Provide the (x, y) coordinate of the cell's center where the given text is located.  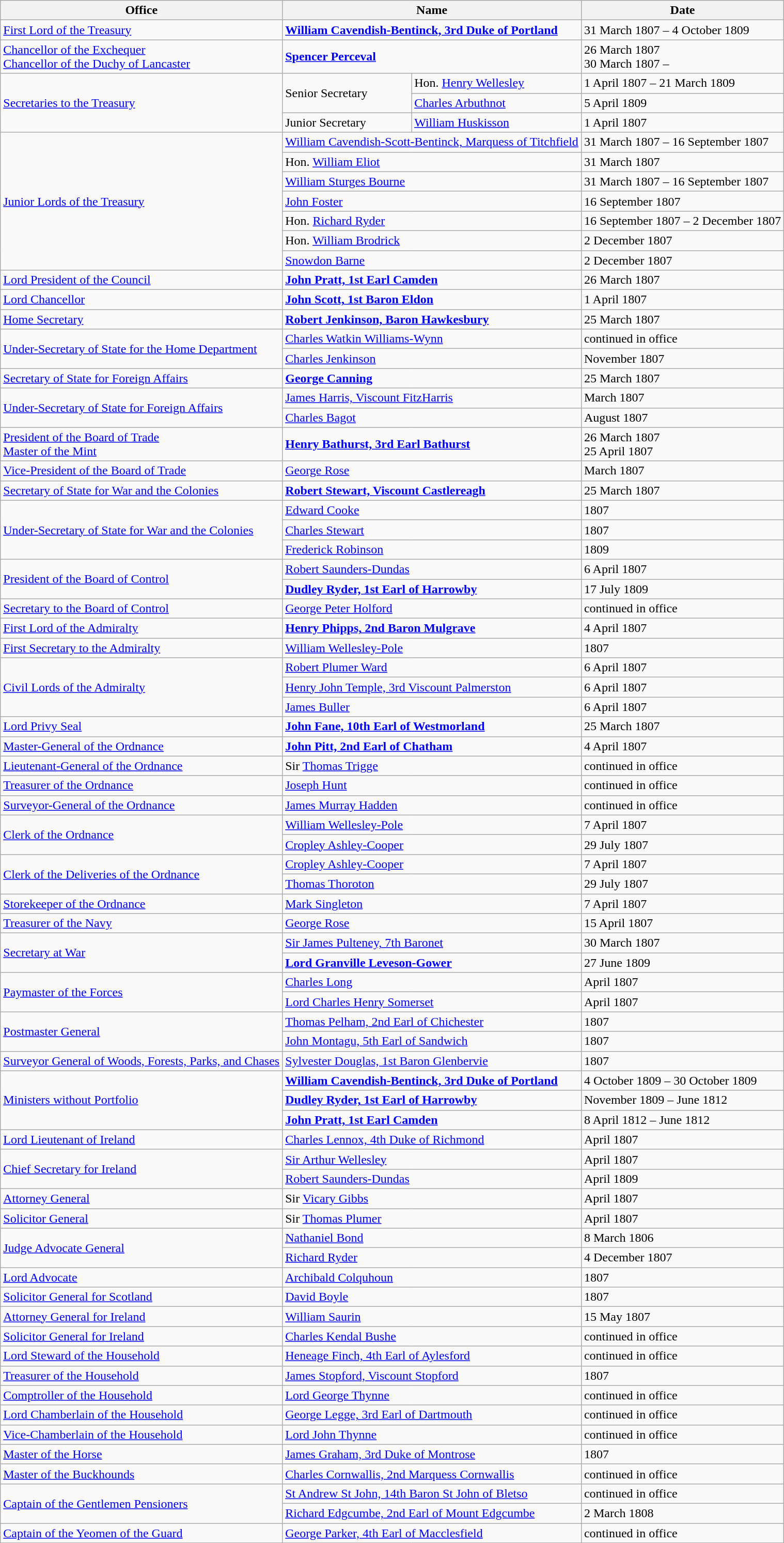
Richard Edgcumbe, 2nd Earl of Mount Edgcumbe (432, 1513)
31 March 1807 – 4 October 1809 (682, 30)
St Andrew St John, 14th Baron St John of Bletso (432, 1493)
Robert Plumer Ward (432, 668)
30 March 1807 (682, 943)
27 June 1809 (682, 963)
Ministers without Portfolio (142, 1100)
Hon. Richard Ryder (432, 221)
George Peter Holford (432, 609)
April 1809 (682, 1179)
26 March 180725 April 1807 (682, 444)
Charles Cornwallis, 2nd Marquess Cornwallis (432, 1474)
November 1809 – June 1812 (682, 1100)
Lord George Thynne (432, 1395)
8 March 1806 (682, 1238)
Solicitor General for Ireland (142, 1336)
Hon. William Eliot (432, 162)
Mark Singleton (432, 904)
First Lord of the Admiralty (142, 628)
Secretaries to the Treasury (142, 103)
James Buller (432, 707)
Lord President of the Council (142, 280)
Treasurer of the Ordnance (142, 785)
26 March 180730 March 1807 – (682, 57)
Attorney General (142, 1198)
Thomas Thoroton (432, 884)
Charles Bagot (432, 418)
Robert Jenkinson, Baron Hawkesbury (432, 319)
Chief Secretary for Ireland (142, 1169)
Paymaster of the Forces (142, 992)
First Secretary to the Admiralty (142, 648)
Civil Lords of the Admiralty (142, 687)
Henry Bathurst, 3rd Earl Bathurst (432, 444)
James Graham, 3rd Duke of Montrose (432, 1454)
Office (142, 10)
4 December 1807 (682, 1258)
1809 (682, 549)
Name (432, 10)
Lord Chancellor (142, 300)
James Stopford, Viscount Stopford (432, 1376)
Solicitor General (142, 1218)
Master-General of the Ordnance (142, 746)
17 July 1809 (682, 589)
Charles Lennox, 4th Duke of Richmond (432, 1139)
4 October 1809 – 30 October 1809 (682, 1081)
Under-Secretary of State for Foreign Affairs (142, 408)
Captain of the Yeomen of the Guard (142, 1533)
Comptroller of the Household (142, 1395)
Edward Cooke (432, 510)
Secretary of State for Foreign Affairs (142, 378)
Lord Privy Seal (142, 727)
Sir Thomas Trigge (432, 766)
Master of the Buckhounds (142, 1474)
Storekeeper of the Ordnance (142, 904)
David Boyle (432, 1297)
Sir Arthur Wellesley (432, 1159)
Surveyor General of Woods, Forests, Parks, and Chases (142, 1061)
Attorney General for Ireland (142, 1317)
Clerk of the Deliveries of the Ordnance (142, 874)
Secretary at War (142, 953)
Lieutenant-General of the Ordnance (142, 766)
2 March 1808 (682, 1513)
President of the Board of Control (142, 579)
William Cavendish-Scott-Bentinck, Marquess of Titchfield (432, 142)
Lord Advocate (142, 1277)
John Pitt, 2nd Earl of Chatham (432, 746)
George Legge, 3rd Earl of Dartmouth (432, 1415)
Home Secretary (142, 319)
Thomas Pelham, 2nd Earl of Chichester (432, 1022)
5 April 1809 (682, 103)
Captain of the Gentlemen Pensioners (142, 1503)
Charles Long (432, 982)
Judge Advocate General (142, 1248)
Treasurer of the Navy (142, 923)
Henry Phipps, 2nd Baron Mulgrave (432, 628)
Charles Kendal Bushe (432, 1336)
Frederick Robinson (432, 549)
15 May 1807 (682, 1317)
John Fane, 10th Earl of Westmorland (432, 727)
1 April 1807 – 21 March 1809 (682, 83)
15 April 1807 (682, 923)
August 1807 (682, 418)
Under-Secretary of State for War and the Colonies (142, 530)
Archibald Colquhoun (432, 1277)
Hon. Henry Wellesley (497, 83)
Junior Lords of the Treasury (142, 201)
President of the Board of TradeMaster of the Mint (142, 444)
Secretary to the Board of Control (142, 609)
Under-Secretary of State for the Home Department (142, 349)
8 April 1812 – June 1812 (682, 1120)
James Murray Hadden (432, 805)
John Foster (432, 201)
Charles Watkin Williams-Wynn (432, 339)
Sir Thomas Plumer (432, 1218)
Richard Ryder (432, 1258)
Postmaster General (142, 1031)
Chancellor of the ExchequerChancellor of the Duchy of Lancaster (142, 57)
William Huskisson (497, 122)
Lord Steward of the Household (142, 1356)
Robert Stewart, Viscount Castlereagh (432, 490)
Sylvester Douglas, 1st Baron Glenbervie (432, 1061)
William Saurin (432, 1317)
Lord Lieutenant of Ireland (142, 1139)
John Montagu, 5th Earl of Sandwich (432, 1041)
Master of the Horse (142, 1454)
Clerk of the Ordnance (142, 835)
James Harris, Viscount FitzHarris (432, 398)
Junior Secretary (347, 122)
John Scott, 1st Baron Eldon (432, 300)
Hon. William Brodrick (432, 240)
Henry John Temple, 3rd Viscount Palmerston (432, 687)
November 1807 (682, 359)
George Parker, 4th Earl of Macclesfield (432, 1533)
Lord Granville Leveson-Gower (432, 963)
26 March 1807 (682, 280)
Charles Jenkinson (432, 359)
Charles Stewart (432, 530)
Vice-President of the Board of Trade (142, 471)
31 March 1807 (682, 162)
Date (682, 10)
Lord Chamberlain of the Household (142, 1415)
Spencer Perceval (432, 57)
First Lord of the Treasury (142, 30)
Treasurer of the Household (142, 1376)
Lord Charles Henry Somerset (432, 1002)
16 September 1807 (682, 201)
Secretary of State for War and the Colonies (142, 490)
Sir James Pulteney, 7th Baronet (432, 943)
Vice-Chamberlain of the Household (142, 1434)
16 September 1807 – 2 December 1807 (682, 221)
Senior Secretary (347, 93)
Heneage Finch, 4th Earl of Aylesford (432, 1356)
Sir Vicary Gibbs (432, 1198)
Surveyor-General of the Ordnance (142, 805)
Solicitor General for Scotland (142, 1297)
Nathaniel Bond (432, 1238)
Snowdon Barne (432, 260)
Lord John Thynne (432, 1434)
William Sturges Bourne (432, 181)
Charles Arbuthnot (497, 103)
Joseph Hunt (432, 785)
George Canning (432, 378)
